Extract the [X, Y] coordinate from the center of the cell holding the provided text.  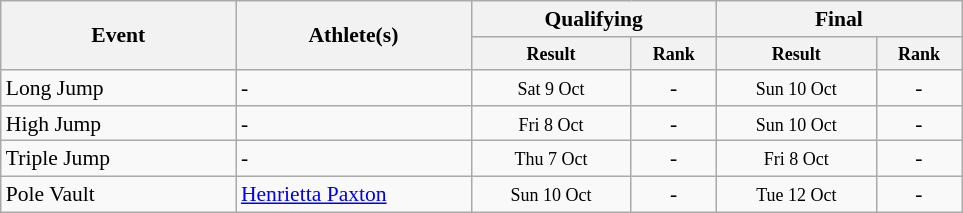
Henrietta Paxton [354, 195]
Event [118, 36]
Sat 9 Oct [551, 88]
Final [838, 19]
Long Jump [118, 88]
High Jump [118, 124]
Triple Jump [118, 159]
Qualifying [594, 19]
Athlete(s) [354, 36]
Tue 12 Oct [796, 195]
Pole Vault [118, 195]
Thu 7 Oct [551, 159]
